Determine the [X, Y] coordinate at the center of the cell enclosing the given text.  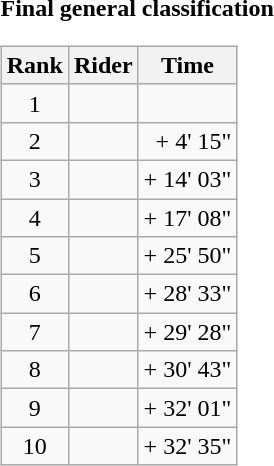
3 [34, 179]
9 [34, 408]
4 [34, 217]
5 [34, 256]
Time [188, 65]
7 [34, 332]
+ 17' 08" [188, 217]
+ 25' 50" [188, 256]
+ 30' 43" [188, 370]
+ 29' 28" [188, 332]
Rank [34, 65]
1 [34, 103]
+ 28' 33" [188, 294]
+ 32' 35" [188, 446]
Rider [103, 65]
2 [34, 141]
6 [34, 294]
+ 4' 15" [188, 141]
10 [34, 446]
8 [34, 370]
+ 32' 01" [188, 408]
+ 14' 03" [188, 179]
